Scan for the cell matching the given text and deliver its (X, Y) coordinate at center. 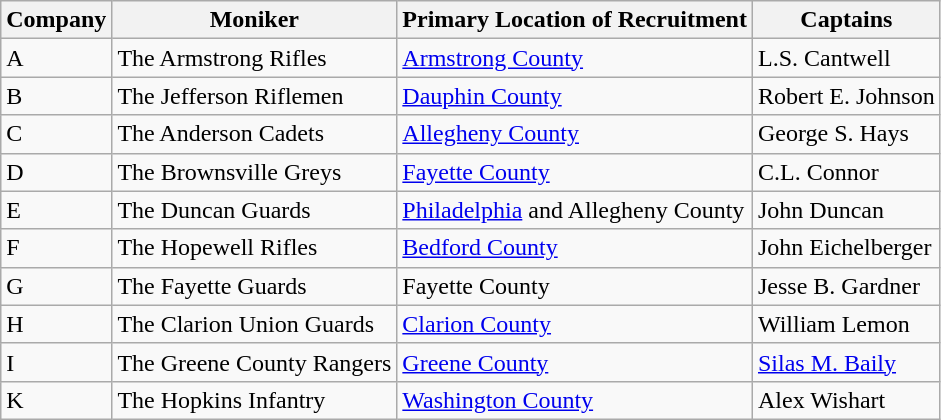
Moniker (254, 20)
Jesse B. Gardner (846, 286)
F (56, 248)
Company (56, 20)
Philadelphia and Allegheny County (575, 210)
L.S. Cantwell (846, 58)
William Lemon (846, 324)
C (56, 134)
Allegheny County (575, 134)
The Fayette Guards (254, 286)
Silas M. Baily (846, 362)
Bedford County (575, 248)
A (56, 58)
C.L. Connor (846, 172)
Armstrong County (575, 58)
The Brownsville Greys (254, 172)
Alex Wishart (846, 400)
Greene County (575, 362)
I (56, 362)
B (56, 96)
K (56, 400)
The Armstrong Rifles (254, 58)
The Clarion Union Guards (254, 324)
Captains (846, 20)
The Duncan Guards (254, 210)
George S. Hays (846, 134)
John Eichelberger (846, 248)
Clarion County (575, 324)
H (56, 324)
The Jefferson Riflemen (254, 96)
E (56, 210)
John Duncan (846, 210)
Primary Location of Recruitment (575, 20)
D (56, 172)
The Hopewell Rifles (254, 248)
Washington County (575, 400)
The Greene County Rangers (254, 362)
Dauphin County (575, 96)
The Hopkins Infantry (254, 400)
Robert E. Johnson (846, 96)
The Anderson Cadets (254, 134)
G (56, 286)
